Search for the cell housing the specified text and yield its [X, Y] center coordinate. 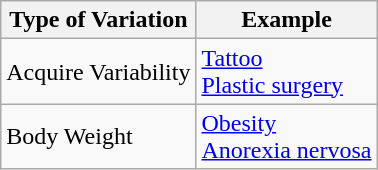
ObesityAnorexia nervosa [286, 136]
Type of Variation [98, 20]
Body Weight [98, 136]
TattooPlastic surgery [286, 72]
Acquire Variability [98, 72]
Example [286, 20]
